Pinpoint the cell where the given text exists, returning its (x, y) midpoint coordinate. 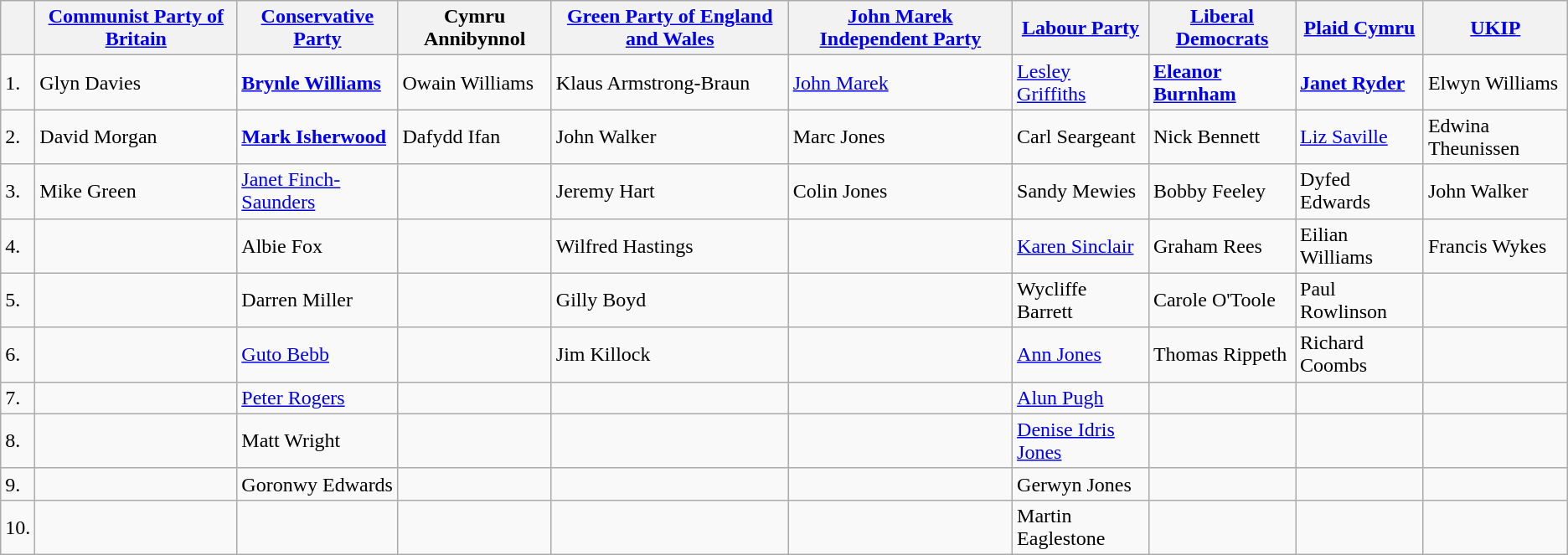
Martin Eaglestone (1081, 527)
4. (18, 246)
9. (18, 484)
David Morgan (136, 137)
Carl Seargeant (1081, 137)
Nick Bennett (1221, 137)
Elwyn Williams (1495, 82)
Thomas Rippeth (1221, 355)
Wilfred Hastings (670, 246)
Goronwy Edwards (317, 484)
Karen Sinclair (1081, 246)
Richard Coombs (1360, 355)
Albie Fox (317, 246)
Dyfed Edwards (1360, 191)
Peter Rogers (317, 398)
Denise Idris Jones (1081, 440)
UKIP (1495, 28)
Guto Bebb (317, 355)
Janet Finch-Saunders (317, 191)
Graham Rees (1221, 246)
Mark Isherwood (317, 137)
3. (18, 191)
Carole O'Toole (1221, 300)
8. (18, 440)
Ann Jones (1081, 355)
Edwina Theunissen (1495, 137)
John Marek (900, 82)
Francis Wykes (1495, 246)
Jim Killock (670, 355)
Darren Miller (317, 300)
Jeremy Hart (670, 191)
Glyn Davies (136, 82)
5. (18, 300)
Lesley Griffiths (1081, 82)
Liz Saville (1360, 137)
Gilly Boyd (670, 300)
Klaus Armstrong-Braun (670, 82)
Colin Jones (900, 191)
Eilian Williams (1360, 246)
Mike Green (136, 191)
Paul Rowlinson (1360, 300)
Janet Ryder (1360, 82)
Matt Wright (317, 440)
10. (18, 527)
7. (18, 398)
Eleanor Burnham (1221, 82)
Bobby Feeley (1221, 191)
6. (18, 355)
John Marek Independent Party (900, 28)
Labour Party (1081, 28)
Communist Party of Britain (136, 28)
Brynle Williams (317, 82)
Owain Williams (474, 82)
2. (18, 137)
Plaid Cymru (1360, 28)
Conservative Party (317, 28)
Green Party of England and Wales (670, 28)
Liberal Democrats (1221, 28)
Sandy Mewies (1081, 191)
Wycliffe Barrett (1081, 300)
Dafydd Ifan (474, 137)
Cymru Annibynnol (474, 28)
Gerwyn Jones (1081, 484)
Alun Pugh (1081, 398)
Marc Jones (900, 137)
1. (18, 82)
